Identify which cell holds the provided text, then report its [X, Y] central coordinate. 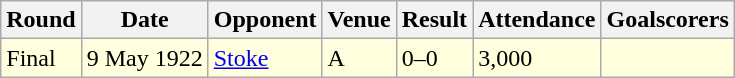
3,000 [537, 58]
0–0 [434, 58]
Goalscorers [668, 20]
9 May 1922 [144, 58]
Round [41, 20]
A [359, 58]
Final [41, 58]
Result [434, 20]
Stoke [265, 58]
Attendance [537, 20]
Opponent [265, 20]
Venue [359, 20]
Date [144, 20]
